Extract the (X, Y) coordinate from the center of the cell holding the provided text.  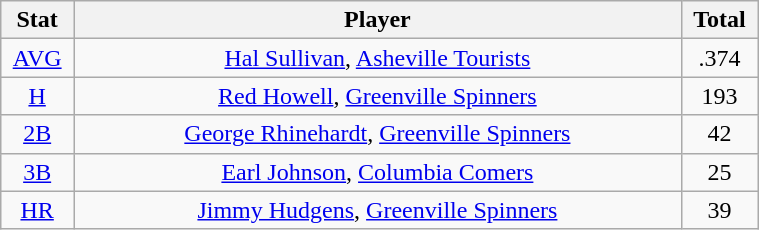
Player (378, 20)
39 (719, 210)
25 (719, 172)
2B (38, 134)
HR (38, 210)
42 (719, 134)
Stat (38, 20)
.374 (719, 58)
Hal Sullivan, Asheville Tourists (378, 58)
George Rhinehardt, Greenville Spinners (378, 134)
AVG (38, 58)
H (38, 96)
3B (38, 172)
Earl Johnson, Columbia Comers (378, 172)
193 (719, 96)
Red Howell, Greenville Spinners (378, 96)
Jimmy Hudgens, Greenville Spinners (378, 210)
Total (719, 20)
